Find where the given text appears and provide that cell's center as (x, y) coordinate. 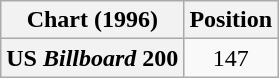
Chart (1996) (92, 20)
Position (231, 20)
US Billboard 200 (92, 58)
147 (231, 58)
